Return (x, y) of the center of cell containing provided text 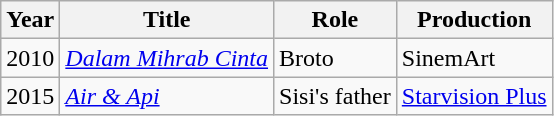
2010 (30, 58)
2015 (30, 96)
Production (474, 20)
Broto (336, 58)
Year (30, 20)
Sisi's father (336, 96)
Starvision Plus (474, 96)
Title (167, 20)
Air & Api (167, 96)
Role (336, 20)
Dalam Mihrab Cinta (167, 58)
SinemArt (474, 58)
